Provide the [x, y] coordinate of the cell's center where the given text is located.  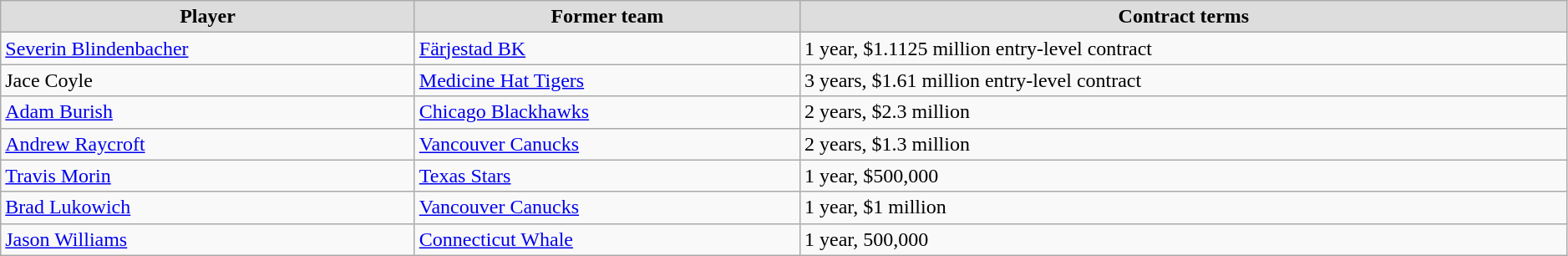
Färjestad BK [606, 49]
2 years, $2.3 million [1183, 112]
2 years, $1.3 million [1183, 144]
Adam Burish [208, 112]
Medicine Hat Tigers [606, 80]
Texas Stars [606, 176]
1 year, $500,000 [1183, 176]
Connecticut Whale [606, 239]
Travis Morin [208, 176]
Severin Blindenbacher [208, 49]
3 years, $1.61 million entry-level contract [1183, 80]
Jason Williams [208, 239]
1 year, $1 million [1183, 207]
Brad Lukowich [208, 207]
1 year, $1.1125 million entry-level contract [1183, 49]
Player [208, 17]
Jace Coyle [208, 80]
Andrew Raycroft [208, 144]
Chicago Blackhawks [606, 112]
1 year, 500,000 [1183, 239]
Former team [606, 17]
Contract terms [1183, 17]
